Search for the cell housing the specified text and yield its (X, Y) center coordinate. 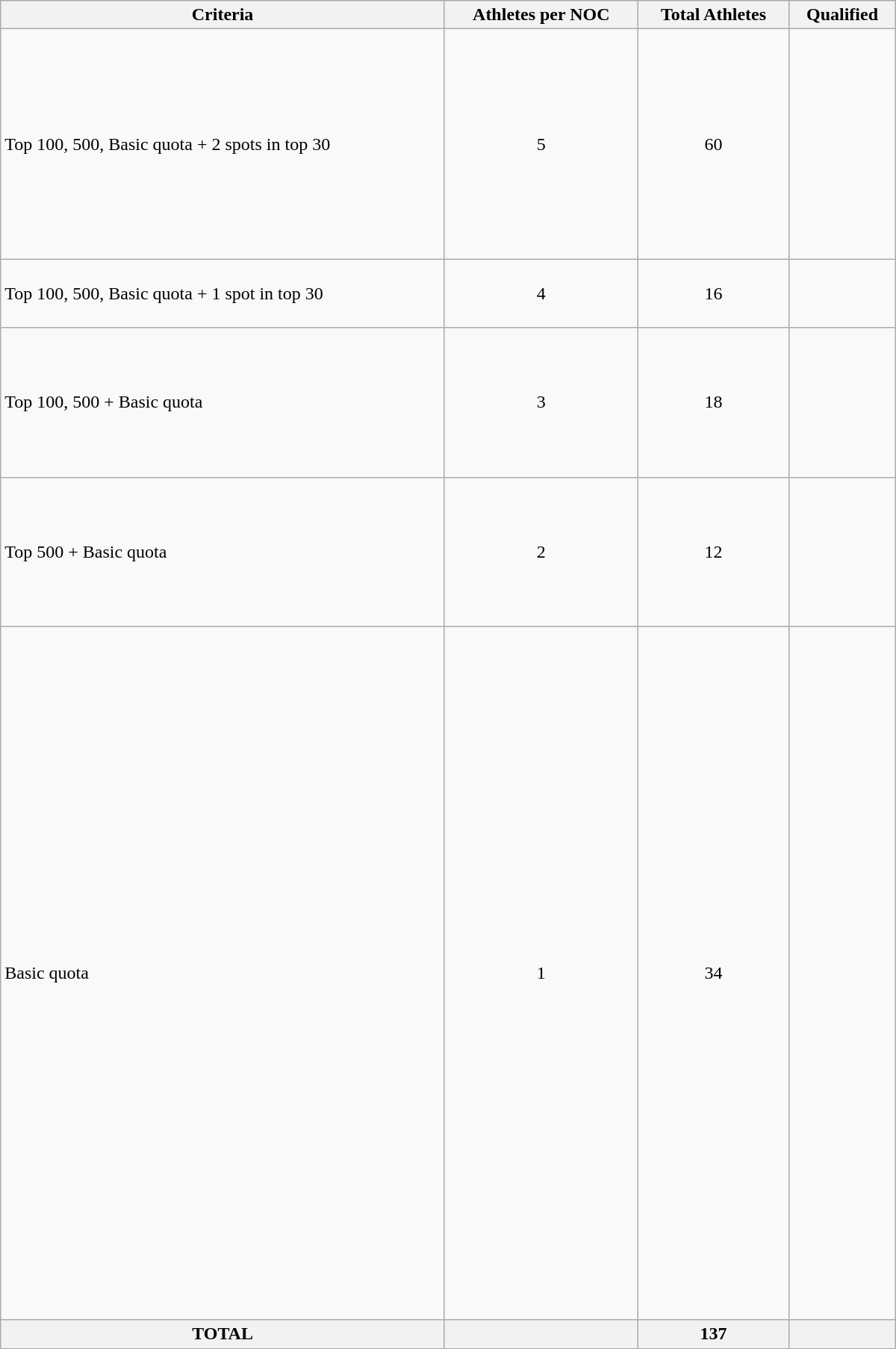
Top 100, 500, Basic quota + 1 spot in top 30 (223, 293)
Total Athletes (713, 15)
34 (713, 973)
Top 100, 500, Basic quota + 2 spots in top 30 (223, 144)
Criteria (223, 15)
1 (541, 973)
12 (713, 552)
Qualified (842, 15)
137 (713, 1334)
16 (713, 293)
Top 500 + Basic quota (223, 552)
Athletes per NOC (541, 15)
5 (541, 144)
TOTAL (223, 1334)
Basic quota (223, 973)
Top 100, 500 + Basic quota (223, 402)
60 (713, 144)
3 (541, 402)
4 (541, 293)
18 (713, 402)
2 (541, 552)
